From the cell containing the given text, extract its center point as (X, Y) coordinate. 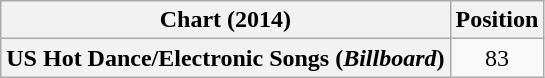
83 (497, 58)
Position (497, 20)
US Hot Dance/Electronic Songs (Billboard) (226, 58)
Chart (2014) (226, 20)
